Determine the [X, Y] coordinate at the center of the cell enclosing the given text.  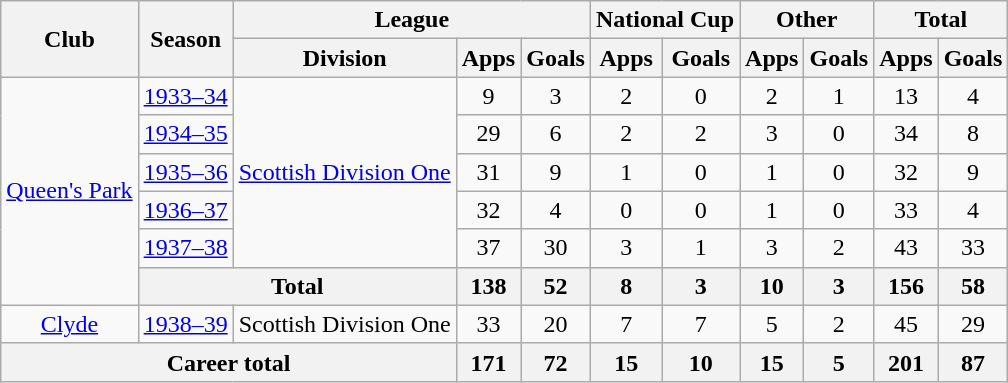
20 [556, 324]
138 [488, 286]
National Cup [664, 20]
Queen's Park [70, 191]
Other [807, 20]
31 [488, 172]
Division [344, 58]
League [412, 20]
87 [973, 362]
1937–38 [186, 248]
30 [556, 248]
45 [906, 324]
34 [906, 134]
43 [906, 248]
6 [556, 134]
1938–39 [186, 324]
37 [488, 248]
Clyde [70, 324]
58 [973, 286]
72 [556, 362]
Career total [229, 362]
1933–34 [186, 96]
1935–36 [186, 172]
1934–35 [186, 134]
13 [906, 96]
Club [70, 39]
Season [186, 39]
156 [906, 286]
52 [556, 286]
1936–37 [186, 210]
201 [906, 362]
171 [488, 362]
